Search for the cell housing the specified text and yield its (x, y) center coordinate. 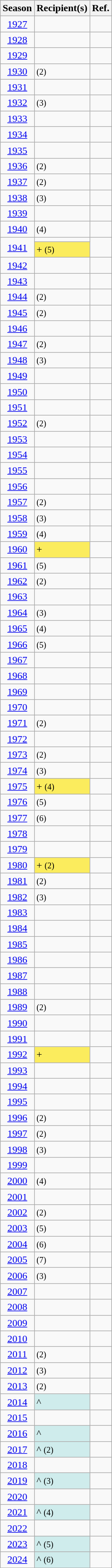
2014 (17, 1402)
1949 (17, 376)
1941 (17, 247)
2022 (17, 1528)
Ref. (100, 8)
^ (5) (62, 1544)
1976 (17, 802)
^ (4) (62, 1512)
1993 (17, 1070)
1989 (17, 1007)
1969 (17, 691)
1946 (17, 328)
2015 (17, 1417)
2016 (17, 1433)
1954 (17, 455)
2000 (17, 1181)
2008 (17, 1307)
1927 (17, 24)
1983 (17, 912)
1961 (17, 565)
1933 (17, 119)
1940 (17, 229)
1930 (17, 71)
2009 (17, 1323)
2023 (17, 1544)
1956 (17, 486)
2001 (17, 1196)
1935 (17, 150)
2013 (17, 1386)
1990 (17, 1023)
1970 (17, 707)
1950 (17, 391)
1996 (17, 1118)
1987 (17, 976)
1998 (17, 1149)
1999 (17, 1165)
2006 (17, 1276)
1978 (17, 834)
2012 (17, 1370)
1960 (17, 549)
1979 (17, 849)
1953 (17, 439)
Season (17, 8)
1997 (17, 1133)
1936 (17, 166)
2003 (17, 1228)
+ (5) (62, 250)
1995 (17, 1102)
1980 (17, 865)
1929 (17, 56)
2002 (17, 1213)
1988 (17, 992)
1985 (17, 944)
+ (4) (62, 786)
1994 (17, 1086)
2004 (17, 1244)
^ (3) (62, 1481)
1943 (17, 281)
1971 (17, 723)
1958 (17, 518)
1965 (17, 628)
1932 (17, 103)
1974 (17, 771)
2017 (17, 1449)
1967 (17, 660)
2024 (17, 1560)
^ (2) (62, 1449)
2010 (17, 1339)
1986 (17, 960)
1959 (17, 534)
^ (6) (62, 1560)
2021 (17, 1512)
2011 (17, 1354)
1977 (17, 818)
2018 (17, 1465)
1991 (17, 1039)
2005 (17, 1260)
1968 (17, 676)
1966 (17, 644)
1947 (17, 344)
1973 (17, 755)
1992 (17, 1055)
1957 (17, 502)
1944 (17, 297)
1951 (17, 407)
1937 (17, 182)
1955 (17, 471)
1962 (17, 581)
1931 (17, 87)
1928 (17, 40)
1982 (17, 897)
1938 (17, 198)
1934 (17, 134)
1939 (17, 214)
1952 (17, 423)
2007 (17, 1291)
1975 (17, 786)
1981 (17, 881)
1942 (17, 265)
1964 (17, 613)
2019 (17, 1481)
1945 (17, 313)
1972 (17, 739)
(7) (62, 1260)
1984 (17, 928)
2020 (17, 1497)
1963 (17, 597)
1948 (17, 360)
Recipient(s) (62, 8)
+ (2) (62, 865)
